From the cell containing the given text, extract its center point as (X, Y) coordinate. 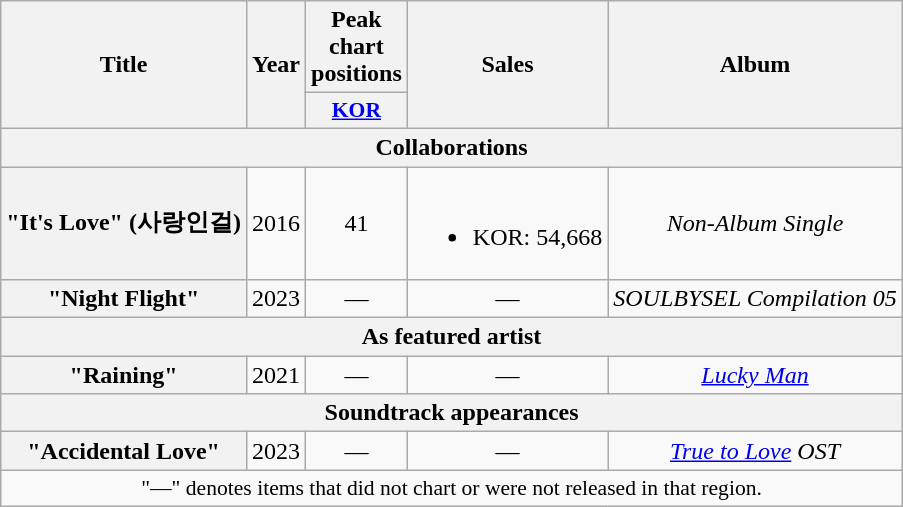
41 (357, 222)
Year (276, 65)
"Raining" (124, 375)
"Accidental Love" (124, 451)
Non-Album Single (756, 222)
Peak chart positions (357, 47)
KOR (357, 111)
2021 (276, 375)
2016 (276, 222)
"It's Love" (사랑인걸) (124, 222)
Title (124, 65)
Album (756, 65)
Lucky Man (756, 375)
"Night Flight" (124, 299)
Sales (507, 65)
SOULBYSEL Compilation 05 (756, 299)
"—" denotes items that did not chart or were not released in that region. (452, 488)
As featured artist (452, 337)
Collaborations (452, 147)
Soundtrack appearances (452, 413)
True to Love OST (756, 451)
KOR: 54,668 (507, 222)
